Determine the (X, Y) coordinate at the center of the cell enclosing the given text.  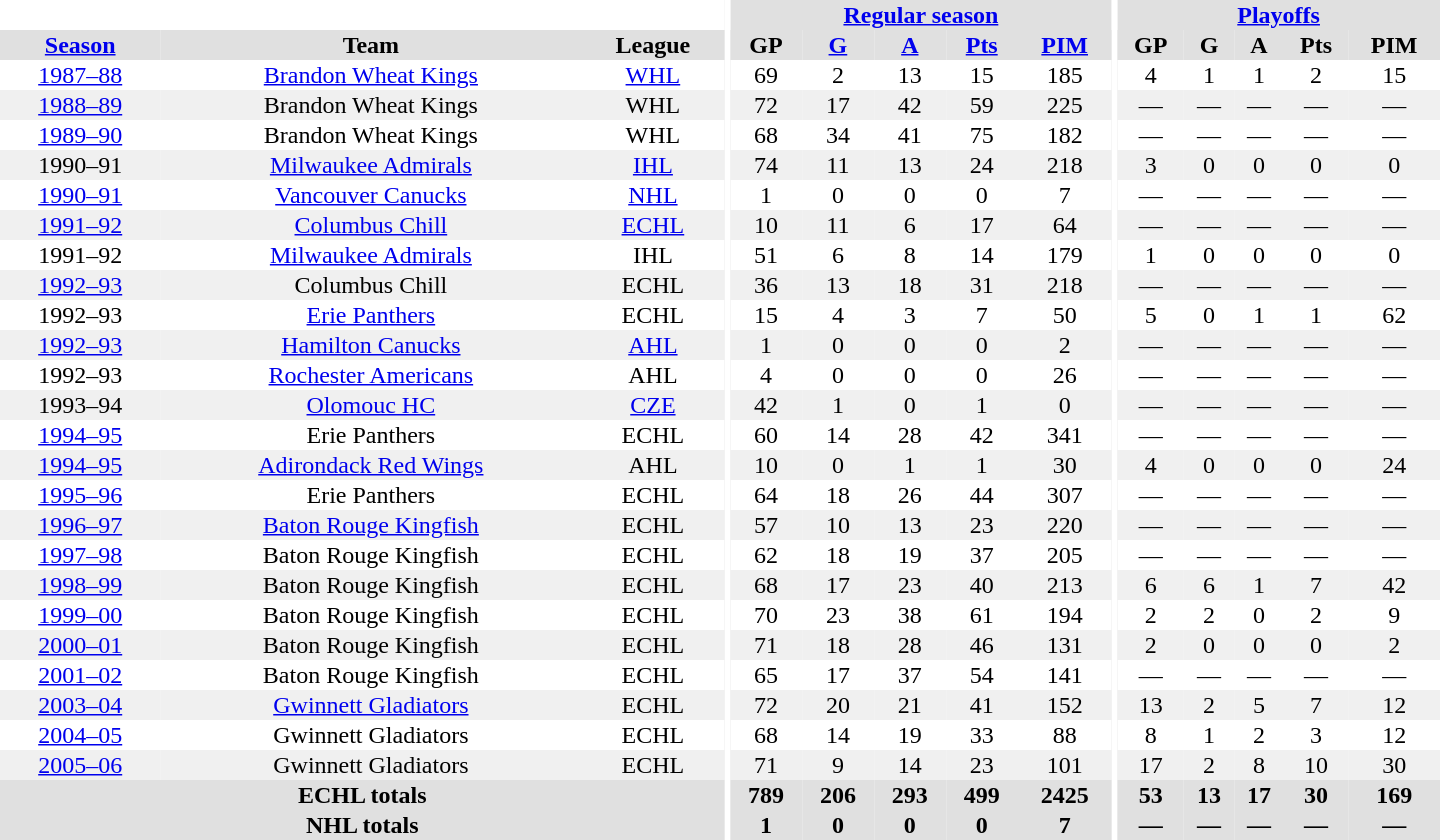
65 (766, 675)
46 (982, 645)
185 (1065, 75)
Regular season (921, 15)
Adirondack Red Wings (370, 465)
53 (1150, 795)
Rochester Americans (370, 375)
NHL (652, 195)
141 (1065, 675)
101 (1065, 765)
69 (766, 75)
21 (910, 705)
1987–88 (80, 75)
182 (1065, 135)
59 (982, 105)
Hamilton Canucks (370, 345)
League (652, 45)
1996–97 (80, 525)
169 (1394, 795)
789 (766, 795)
225 (1065, 105)
36 (766, 285)
60 (766, 435)
75 (982, 135)
213 (1065, 585)
2005–06 (80, 765)
220 (1065, 525)
1998–99 (80, 585)
1993–94 (80, 405)
ECHL totals (362, 795)
31 (982, 285)
179 (1065, 255)
293 (910, 795)
70 (766, 615)
206 (838, 795)
205 (1065, 555)
Playoffs (1278, 15)
Olomouc HC (370, 405)
2001–02 (80, 675)
57 (766, 525)
54 (982, 675)
2004–05 (80, 735)
307 (1065, 495)
Vancouver Canucks (370, 195)
1995–96 (80, 495)
40 (982, 585)
51 (766, 255)
2003–04 (80, 705)
2000–01 (80, 645)
341 (1065, 435)
1999–00 (80, 615)
Season (80, 45)
131 (1065, 645)
194 (1065, 615)
33 (982, 735)
74 (766, 165)
1997–98 (80, 555)
NHL totals (362, 825)
34 (838, 135)
50 (1065, 315)
61 (982, 615)
38 (910, 615)
2425 (1065, 795)
1988–89 (80, 105)
1989–90 (80, 135)
88 (1065, 735)
CZE (652, 405)
152 (1065, 705)
44 (982, 495)
Team (370, 45)
20 (838, 705)
499 (982, 795)
